Scan for the cell matching the given text and deliver its [X, Y] coordinate at center. 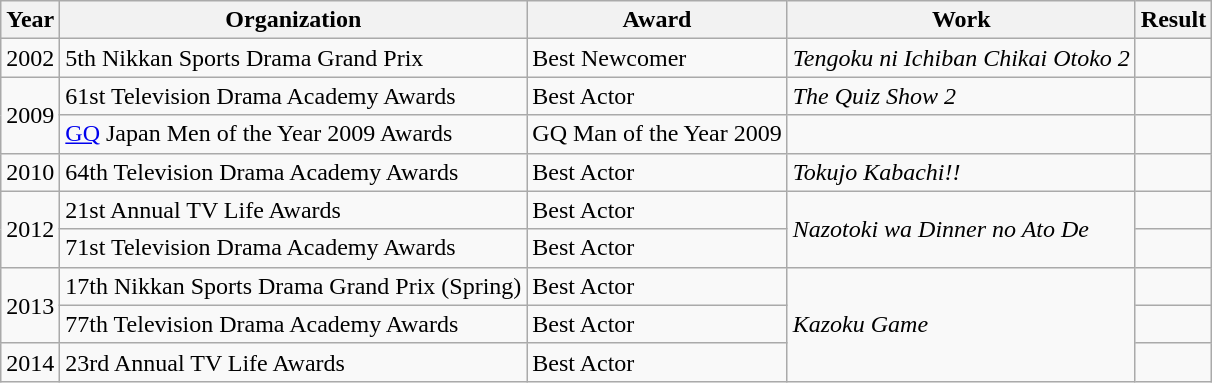
2010 [30, 172]
71st Television Drama Academy Awards [294, 248]
2012 [30, 229]
61st Television Drama Academy Awards [294, 96]
Result [1173, 20]
2013 [30, 305]
Tengoku ni Ichiban Chikai Otoko 2 [961, 58]
17th Nikkan Sports Drama Grand Prix (Spring) [294, 286]
Tokujo Kabachi!! [961, 172]
23rd Annual TV Life Awards [294, 362]
GQ Japan Men of the Year 2009 Awards [294, 134]
Organization [294, 20]
2014 [30, 362]
GQ Man of the Year 2009 [657, 134]
Award [657, 20]
2009 [30, 115]
Nazotoki wa Dinner no Ato De [961, 229]
The Quiz Show 2 [961, 96]
2002 [30, 58]
64th Television Drama Academy Awards [294, 172]
Work [961, 20]
21st Annual TV Life Awards [294, 210]
5th Nikkan Sports Drama Grand Prix [294, 58]
Kazoku Game [961, 324]
Best Newcomer [657, 58]
Year [30, 20]
77th Television Drama Academy Awards [294, 324]
